Capture the cell that displays the provided text and extract its (X, Y) central coordinate. 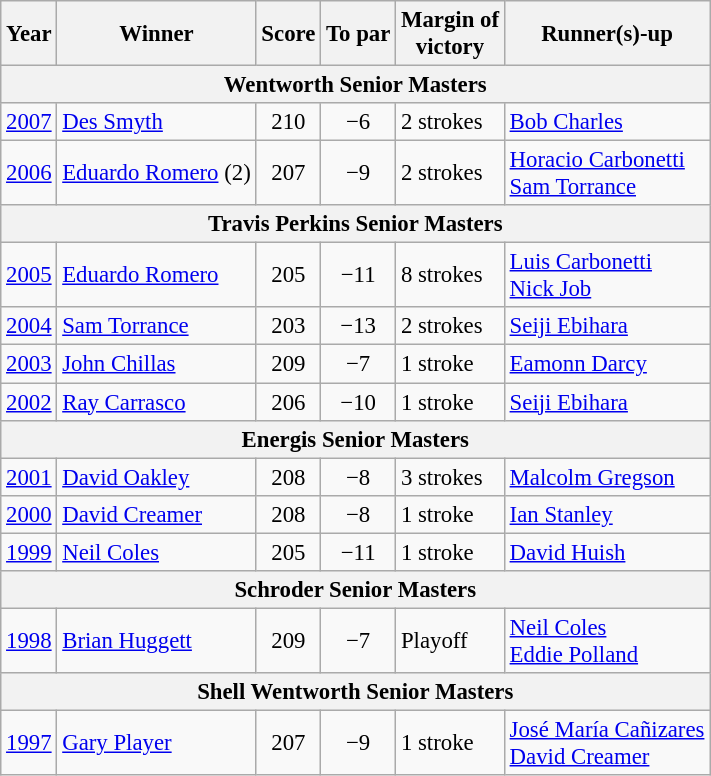
1999 (29, 552)
Wentworth Senior Masters (356, 85)
1997 (29, 742)
Des Smyth (156, 122)
2005 (29, 276)
Ian Stanley (606, 514)
Eduardo Romero (2) (156, 174)
Eduardo Romero (156, 276)
−10 (358, 402)
2000 (29, 514)
210 (288, 122)
Sam Torrance (156, 327)
Winner (156, 34)
3 strokes (450, 477)
−6 (358, 122)
Ray Carrasco (156, 402)
Shell Wentworth Senior Masters (356, 692)
Playoff (450, 640)
To par (358, 34)
2006 (29, 174)
2002 (29, 402)
Neil Coles Eddie Polland (606, 640)
David Huish (606, 552)
Brian Huggett (156, 640)
−13 (358, 327)
Malcolm Gregson (606, 477)
Schroder Senior Masters (356, 590)
203 (288, 327)
Margin ofvictory (450, 34)
1998 (29, 640)
José María Cañizares David Creamer (606, 742)
Bob Charles (606, 122)
Gary Player (156, 742)
Runner(s)-up (606, 34)
2004 (29, 327)
John Chillas (156, 364)
Horacio Carbonetti Sam Torrance (606, 174)
Luis Carbonetti Nick Job (606, 276)
2001 (29, 477)
2003 (29, 364)
2007 (29, 122)
Neil Coles (156, 552)
David Oakley (156, 477)
206 (288, 402)
8 strokes (450, 276)
Energis Senior Masters (356, 439)
Year (29, 34)
Eamonn Darcy (606, 364)
David Creamer (156, 514)
Score (288, 34)
Travis Perkins Senior Masters (356, 224)
